Search for the cell housing the specified text and yield its [X, Y] center coordinate. 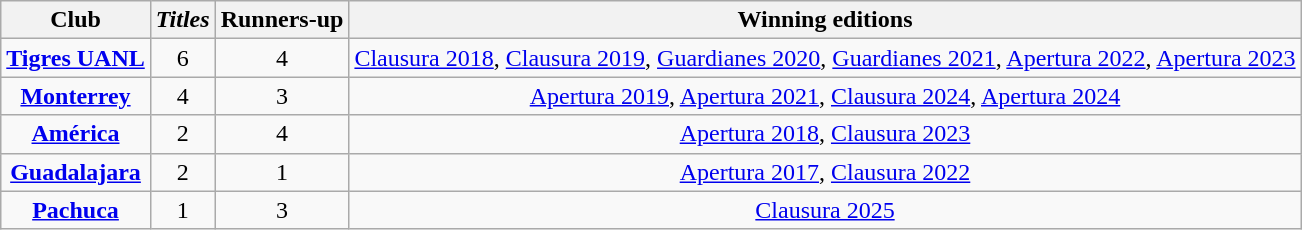
América [76, 134]
Monterrey [76, 96]
Club [76, 20]
6 [182, 58]
Clausura 2025 [825, 210]
Guadalajara [76, 172]
Clausura 2018, Clausura 2019, Guardianes 2020, Guardianes 2021, Apertura 2022, Apertura 2023 [825, 58]
Runners-up [282, 20]
Pachuca [76, 210]
Titles [182, 20]
Apertura 2017, Clausura 2022 [825, 172]
Winning editions [825, 20]
Apertura 2018, Clausura 2023 [825, 134]
Tigres UANL [76, 58]
Apertura 2019, Apertura 2021, Clausura 2024, Apertura 2024 [825, 96]
